From the cell containing the given text, extract its center point as (X, Y) coordinate. 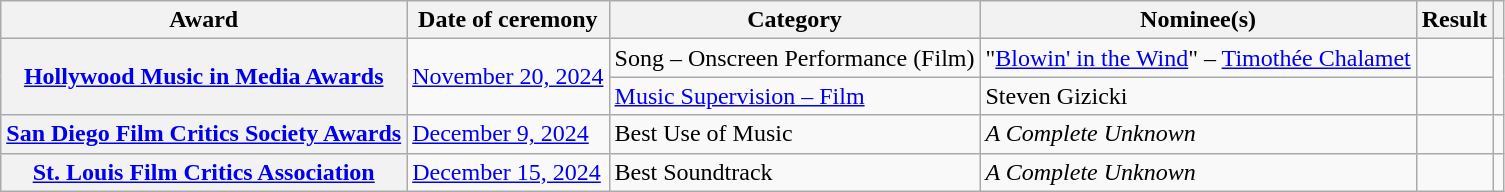
Result (1454, 20)
St. Louis Film Critics Association (204, 172)
December 9, 2024 (508, 134)
December 15, 2024 (508, 172)
Music Supervision – Film (794, 96)
Award (204, 20)
Best Use of Music (794, 134)
San Diego Film Critics Society Awards (204, 134)
Category (794, 20)
Date of ceremony (508, 20)
Hollywood Music in Media Awards (204, 77)
Nominee(s) (1198, 20)
November 20, 2024 (508, 77)
"Blowin' in the Wind" – Timothée Chalamet (1198, 58)
Steven Gizicki (1198, 96)
Best Soundtrack (794, 172)
Song – Onscreen Performance (Film) (794, 58)
